Return (x, y) of the center of cell containing provided text 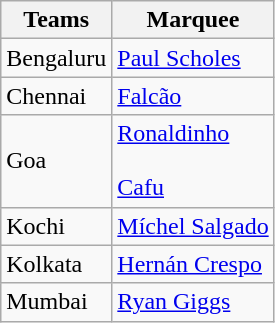
Teams (56, 20)
Mumbai (56, 302)
Hernán Crespo (193, 264)
Falcão (193, 96)
Goa (56, 161)
Paul Scholes (193, 58)
Míchel Salgado (193, 226)
Chennai (56, 96)
Ronaldinho Cafu (193, 161)
Kochi (56, 226)
Bengaluru (56, 58)
Ryan Giggs (193, 302)
Kolkata (56, 264)
Marquee (193, 20)
